Provide the (x, y) coordinate of the cell's center where the given text is located.  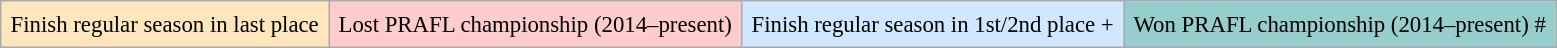
Finish regular season in 1st/2nd place + (933, 24)
Lost PRAFL championship (2014–present) (536, 24)
Won PRAFL championship (2014–present) # (1340, 24)
Finish regular season in last place (165, 24)
